Capture the cell that displays the provided text and extract its (X, Y) central coordinate. 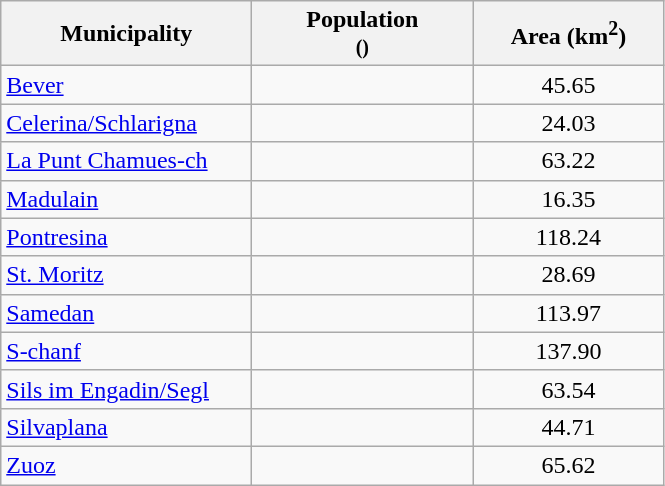
44.71 (568, 427)
Pontresina (126, 237)
Bever (126, 85)
24.03 (568, 123)
28.69 (568, 275)
Madulain (126, 199)
45.65 (568, 85)
Area (km2) (568, 34)
63.22 (568, 161)
16.35 (568, 199)
Samedan (126, 313)
Celerina/Schlarigna (126, 123)
La Punt Chamues-ch (126, 161)
137.90 (568, 351)
S-chanf (126, 351)
65.62 (568, 465)
Silvaplana (126, 427)
St. Moritz (126, 275)
Sils im Engadin/Segl (126, 389)
118.24 (568, 237)
Zuoz (126, 465)
113.97 (568, 313)
Municipality (126, 34)
Population () (362, 34)
63.54 (568, 389)
